Output the [X, Y] coordinate of the center of the cell containing the given text.  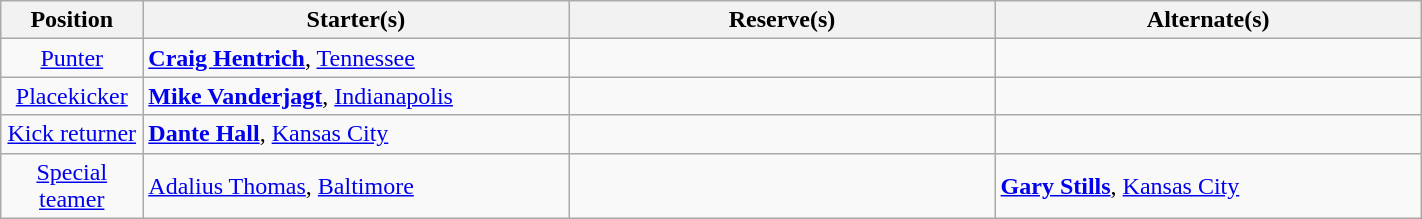
Position [72, 20]
Mike Vanderjagt, Indianapolis [356, 96]
Special teamer [72, 186]
Starter(s) [356, 20]
Gary Stills, Kansas City [1208, 186]
Craig Hentrich, Tennessee [356, 58]
Placekicker [72, 96]
Dante Hall, Kansas City [356, 134]
Punter [72, 58]
Kick returner [72, 134]
Adalius Thomas, Baltimore [356, 186]
Alternate(s) [1208, 20]
Reserve(s) [782, 20]
